Determine the (X, Y) coordinate at the center of the cell enclosing the given text.  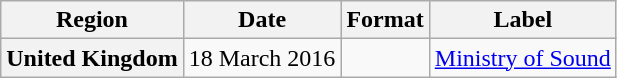
Date (262, 20)
Label (522, 20)
Ministry of Sound (522, 58)
Region (92, 20)
United Kingdom (92, 58)
Format (385, 20)
18 March 2016 (262, 58)
